For the text-containing cell, return its midpoint in (x, y) coordinate format. 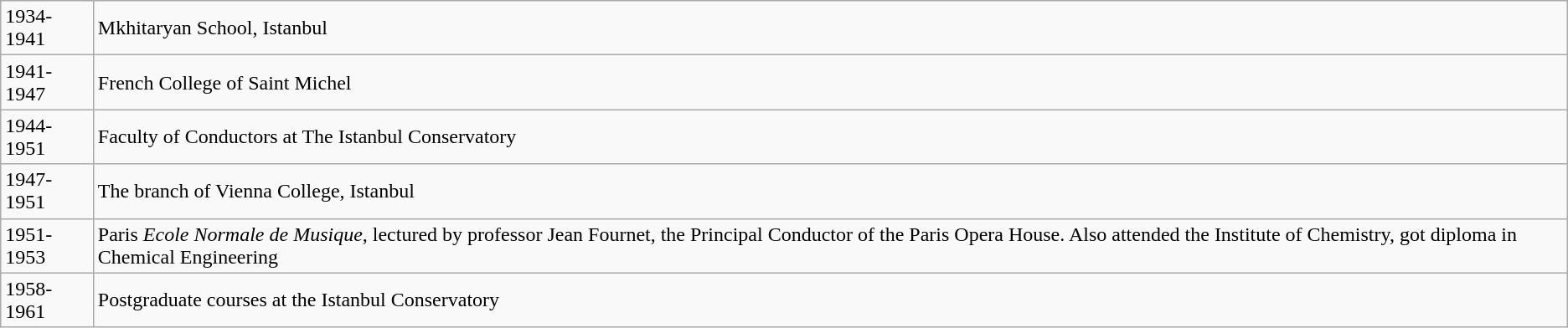
The branch of Vienna College, Istanbul (830, 191)
1947-1951 (47, 191)
1951-1953 (47, 246)
Postgraduate courses at the Istanbul Conservatory (830, 300)
Faculty of Conductors at The Istanbul Conservatory (830, 137)
1934-1941 (47, 28)
Mkhitaryan School, Istanbul (830, 28)
1944-1951 (47, 137)
1941-1947 (47, 82)
French College of Saint Michel (830, 82)
1958-1961 (47, 300)
